Locate the cell with the specified text and output its (X, Y) center coordinate. 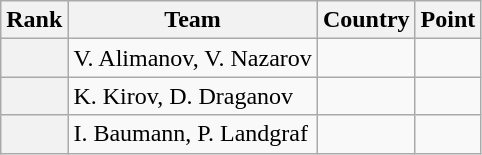
Point (448, 20)
I. Baumann, P. Landgraf (192, 134)
V. Alimanov, V. Nazarov (192, 58)
Country (366, 20)
Rank (34, 20)
K. Kirov, D. Draganov (192, 96)
Team (192, 20)
